Find where the given text appears and provide that cell's center as (X, Y) coordinate. 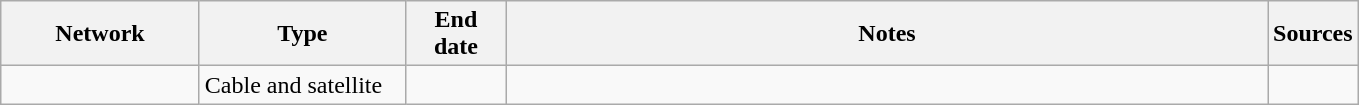
Network (100, 34)
End date (456, 34)
Sources (1314, 34)
Cable and satellite (302, 85)
Type (302, 34)
Notes (886, 34)
